Scan for the cell matching the given text and deliver its [X, Y] coordinate at center. 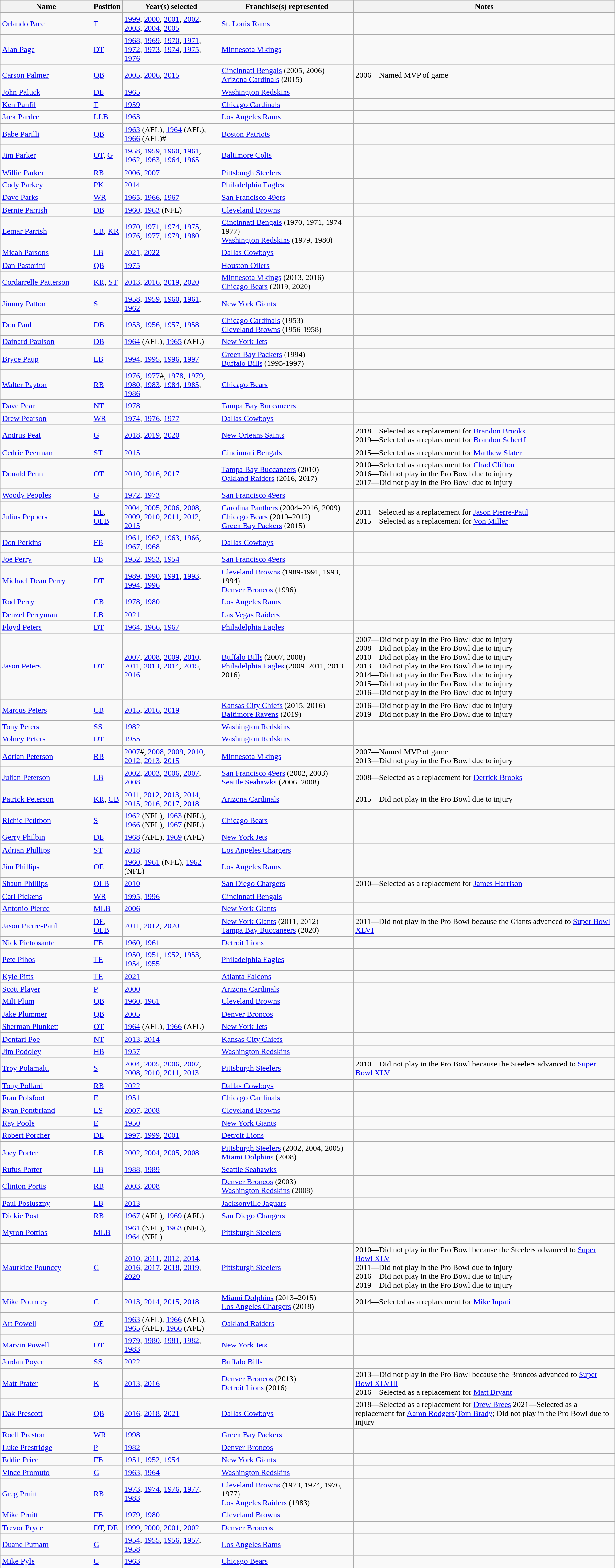
Cincinnati Bengals (1970, 1971, 1974–1977) Washington Redskins (1979, 1980) [287, 231]
1958, 1959, 1960, 1961, 1962 [171, 304]
1978 [171, 406]
Tony Peters [46, 727]
1998 [171, 1435]
Shaun Phillips [46, 884]
1963 (AFL), 1966 (AFL), 1965 (AFL), 1966 (AFL) [171, 1323]
Nick Pietrosante [46, 943]
2011—Did not play in the Pro Bowl because the Giants advanced to Super Bowl XLVI [484, 925]
Lemar Parrish [46, 231]
Trevor Pryce [46, 1528]
2010—Selected as a replacement for Chad Clifton 2016—Did not play in the Pro Bowl due to injury 2017—Did not play in the Pro Bowl due to injury [484, 474]
Donald Penn [46, 474]
1999, 2000, 2001, 2002 [171, 1528]
Buffalo Bills [287, 1362]
Julian Peterson [46, 778]
1994, 1995, 1996, 1997 [171, 359]
Minnesota Vikings (2013, 2016) Chicago Bears (2019, 2020) [287, 282]
2007, 2008 [171, 1111]
Bernie Parrish [46, 210]
Kansas City Chiefs [287, 1039]
Carson Palmer [46, 75]
2005 [171, 1014]
Cody Parkey [46, 185]
K [107, 1383]
Name [46, 7]
Patrick Peterson [46, 799]
Michael Dean Perry [46, 581]
Floyd Peters [46, 627]
2010 [171, 884]
DT, DE [107, 1528]
1961 (NFL), 1963 (NFL), 1964 (NFL) [171, 1232]
Luke Prestridge [46, 1447]
2016, 2018, 2021 [171, 1414]
1959 [171, 105]
2000 [171, 989]
Green Bay Packers [287, 1435]
Franchise(s) represented [287, 7]
Jacksonville Jaguars [287, 1203]
2016—Did not play in the Pro Bowl due to injury 2019—Did not play in the Pro Bowl due to injury [484, 710]
1950, 1951, 1952, 1953, 1954, 1955 [171, 960]
John Paluck [46, 92]
Joe Perry [46, 559]
2010—Did not play in the Pro Bowl because the Steelers advanced to Super Bowl XLV [484, 1068]
2007#, 2008, 2009, 2010, 2012, 2013, 2015 [171, 756]
St. Louis Rams [287, 24]
Rod Perry [46, 602]
Drew Pearson [46, 418]
Carolina Panthers (2004–2016, 2009) Chicago Bears (2010–2012) Green Bay Packers (2015) [287, 517]
Cordarrelle Patterson [46, 282]
Denzel Perryman [46, 615]
1979, 1980, 1981, 1982, 1983 [171, 1345]
Jake Plummer [46, 1014]
1953, 1956, 1957, 1958 [171, 325]
Clinton Portis [46, 1186]
2010, 2011, 2012, 2014, 2016, 2017, 2018, 2019, 2020 [171, 1267]
Carl Pickens [46, 896]
Andrus Peat [46, 435]
Adrian Phillips [46, 850]
2008—Selected as a replacement for Derrick Brooks [484, 778]
2006 [171, 909]
2015—Did not play in the Pro Bowl due to injury [484, 799]
2015—Selected as a replacement for Matthew Slater [484, 452]
Jim Parker [46, 155]
2006, 2007 [171, 172]
Matt Prater [46, 1383]
1975 [171, 265]
Year(s) selected [171, 7]
1963 (AFL), 1964 (AFL), 1966 (AFL)# [171, 134]
Scott Player [46, 989]
San Francisco 49ers (2002, 2003) Seattle Seahawks (2006–2008) [287, 778]
Mike Pouncey [46, 1302]
1951, 1952, 1954 [171, 1460]
Don Perkins [46, 542]
1988, 1989 [171, 1169]
Julius Peppers [46, 517]
1965 [171, 92]
2013 [171, 1203]
Art Powell [46, 1323]
Oakland Raiders [287, 1323]
Tony Pollard [46, 1086]
Volney Peters [46, 739]
Notes [484, 7]
Dainard Paulson [46, 342]
Dave Parks [46, 197]
LLB [107, 117]
Paul Posluszny [46, 1203]
1989, 1990, 1991, 1993, 1994, 1996 [171, 581]
1999, 2000, 2001, 2002, 2003, 2004, 2005 [171, 24]
Greg Pruitt [46, 1494]
2004, 2005, 2006, 2007, 2008, 2010, 2011, 2013 [171, 1068]
CB, KR [107, 231]
Dave Pear [46, 406]
Adrian Peterson [46, 756]
1974, 1976, 1977 [171, 418]
Jason Peters [46, 666]
Jordan Poyer [46, 1362]
Antonio Pierce [46, 909]
1962 (NFL), 1963 (NFL), 1966 (NFL), 1967 (NFL) [171, 820]
Richie Petitbon [46, 820]
Fran Polsfoot [46, 1098]
Las Vegas Raiders [287, 615]
2018—Selected as a replacement for Brandon Brooks 2019—Selected as a replacement for Brandon Scherff [484, 435]
Boston Patriots [287, 134]
1976, 1977#, 1978, 1979, 1980, 1983, 1984, 1985, 1986 [171, 385]
HB [107, 1051]
Marvin Powell [46, 1345]
2010—Selected as a replacement for James Harrison [484, 884]
1957 [171, 1051]
Ken Panfil [46, 105]
1961, 1962, 1963, 1966, 1967, 1968 [171, 542]
Dickie Post [46, 1216]
Gerry Philbin [46, 837]
Roell Preston [46, 1435]
Jason Pierre-Paul [46, 925]
Cleveland Browns (1973, 1974, 1976, 1977)Los Angeles Raiders (1983) [287, 1494]
Sherman Plunkett [46, 1026]
Ryan Pontbriand [46, 1111]
Bryce Paup [46, 359]
1979, 1980 [171, 1515]
Denver Broncos (2013) Detroit Lions (2016) [287, 1383]
2018—Selected as a replacement for Drew Brees 2021—Selected as a replacement for Aaron Rodgers/Tom Brady; Did not play in the Pro Bowl due to injury [484, 1414]
1972, 1973 [171, 495]
Tampa Bay Buccaneers [287, 406]
1967 (AFL), 1969 (AFL) [171, 1216]
2014—Selected as a replacement for Mike Iupati [484, 1302]
Cedric Peerman [46, 452]
PK [107, 185]
1997, 1999, 2001 [171, 1135]
Cleveland Browns (1989-1991, 1993, 1994)Denver Broncos (1996) [287, 581]
2018, 2019, 2020 [171, 435]
Tampa Bay Buccaneers (2010) Oakland Raiders (2016, 2017) [287, 474]
1960, 1963 (NFL) [171, 210]
2014 [171, 185]
Pete Pihos [46, 960]
2018 [171, 850]
Milt Plum [46, 1001]
Orlando Pace [46, 24]
OLB [107, 884]
2011, 2012, 2013, 2014, 2015, 2016, 2017, 2018 [171, 799]
Buffalo Bills (2007, 2008) Philadelphia Eagles (2009–2011, 2013–2016) [287, 666]
KR, CB [107, 799]
Woody Peoples [46, 495]
Eddie Price [46, 1460]
2013, 2014, 2015, 2018 [171, 1302]
Kansas City Chiefs (2015, 2016) Baltimore Ravens (2019) [287, 710]
1970, 1971, 1974, 1975, 1976, 1977, 1979, 1980 [171, 231]
Houston Oilers [287, 265]
Joey Porter [46, 1152]
1963, 1964 [171, 1472]
Alan Page [46, 49]
1950 [171, 1123]
2007—Named MVP of game2013—Did not play in the Pro Bowl due to injury [484, 756]
Rufus Porter [46, 1169]
Green Bay Packers (1994)Buffalo Bills (1995-1997) [287, 359]
1964 (AFL), 1965 (AFL) [171, 342]
1952, 1953, 1954 [171, 559]
Miami Dolphins (2013–2015) Los Angeles Chargers (2018) [287, 1302]
Ray Poole [46, 1123]
2007, 2008, 2009, 2010, 2011, 2013, 2014, 2015, 2016 [171, 666]
Micah Parsons [46, 253]
2006—Named MVP of game [484, 75]
OT, G [107, 155]
Dak Prescott [46, 1414]
Pittsburgh Steelers (2002, 2004, 2005)Miami Dolphins (2008) [287, 1152]
Mike Pruitt [46, 1515]
2015, 2016, 2019 [171, 710]
Cincinnati Bengals (2005, 2006)Arizona Cardinals (2015) [287, 75]
2002, 2004, 2005, 2008 [171, 1152]
1960, 1961 (NFL), 1962 (NFL) [171, 867]
1973, 1974, 1976, 1977, 1983 [171, 1494]
Dontari Poe [46, 1039]
Duane Putnam [46, 1545]
1964, 1966, 1967 [171, 627]
2002, 2003, 2006, 2007, 2008 [171, 778]
2013, 2014 [171, 1039]
2011—Selected as a replacement for Jason Pierre-Paul 2015—Selected as a replacement for Von Miller [484, 517]
Don Paul [46, 325]
2010, 2016, 2017 [171, 474]
1958, 1959, 1960, 1961, 1962, 1963, 1964, 1965 [171, 155]
Mike Pyle [46, 1561]
2013, 2016 [171, 1383]
1964 (AFL), 1966 (AFL) [171, 1026]
Position [107, 7]
2013, 2016, 2019, 2020 [171, 282]
1968 (AFL), 1969 (AFL) [171, 837]
2003, 2008 [171, 1186]
1954, 1955, 1956, 1957, 1958 [171, 1545]
Jimmy Patton [46, 304]
Seattle Seahawks [287, 1169]
2013—Did not play in the Pro Bowl because the Broncos advanced to Super Bowl XLVIII 2016—Selected as a replacement for Matt Bryant [484, 1383]
2005, 2006, 2015 [171, 75]
Denver Broncos (2003)Washington Redskins (2008) [287, 1186]
New York Giants (2011, 2012) Tampa Bay Buccaneers (2020) [287, 925]
KR, ST [107, 282]
Jim Podoley [46, 1051]
2011, 2012, 2020 [171, 925]
Atlanta Falcons [287, 976]
1955 [171, 739]
1978, 1980 [171, 602]
1968, 1969, 1970, 1971, 1972, 1973, 1974, 1975, 1976 [171, 49]
Los Angeles Chargers [287, 850]
Willie Parker [46, 172]
Myron Pottios [46, 1232]
2015 [171, 452]
Marcus Peters [46, 710]
1965, 1966, 1967 [171, 197]
New Orleans Saints [287, 435]
2021, 2022 [171, 253]
Maurkice Pouncey [46, 1267]
Kyle Pitts [46, 976]
Dan Pastorini [46, 265]
Robert Porcher [46, 1135]
LS [107, 1111]
Babe Parilli [46, 134]
1951 [171, 1098]
Vince Promuto [46, 1472]
Jack Pardee [46, 117]
Jim Phillips [46, 867]
Baltimore Colts [287, 155]
Chicago Cardinals (1953)Cleveland Browns (1956-1958) [287, 325]
1995, 1996 [171, 896]
Troy Polamalu [46, 1068]
2004, 2005, 2006, 2008, 2009, 2010, 2011, 2012, 2015 [171, 517]
Walter Payton [46, 385]
